For the text-containing cell, return its midpoint in (X, Y) coordinate format. 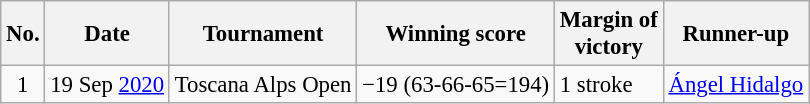
Tournament (262, 34)
Runner-up (736, 34)
Margin ofvictory (608, 34)
19 Sep 2020 (107, 85)
1 (23, 85)
No. (23, 34)
1 stroke (608, 85)
Winning score (456, 34)
Ángel Hidalgo (736, 85)
Toscana Alps Open (262, 85)
−19 (63-66-65=194) (456, 85)
Date (107, 34)
